Extract the (x, y) coordinate from the center of the cell holding the provided text.  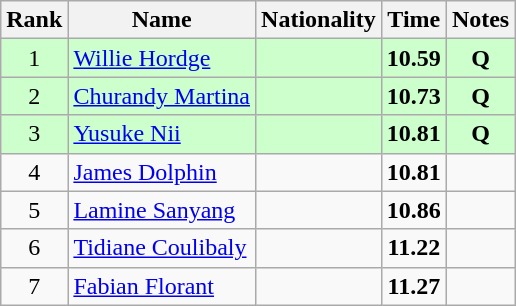
Rank (34, 20)
Lamine Sanyang (162, 210)
3 (34, 134)
11.27 (414, 286)
Time (414, 20)
1 (34, 58)
Willie Hordge (162, 58)
Tidiane Coulibaly (162, 248)
Name (162, 20)
Churandy Martina (162, 96)
James Dolphin (162, 172)
Notes (480, 20)
6 (34, 248)
11.22 (414, 248)
Nationality (319, 20)
10.86 (414, 210)
4 (34, 172)
5 (34, 210)
Yusuke Nii (162, 134)
10.59 (414, 58)
7 (34, 286)
Fabian Florant (162, 286)
10.73 (414, 96)
2 (34, 96)
